Provide the [x, y] coordinate of the cell's center where the given text is located.  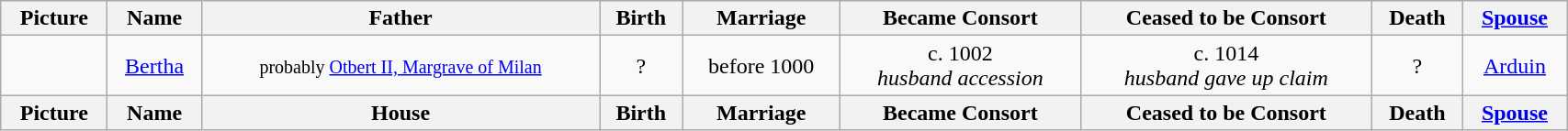
House [400, 113]
Bertha [154, 66]
before 1000 [761, 66]
c. 1014husband gave up claim [1226, 66]
probably Otbert II, Margrave of Milan [400, 66]
Father [400, 18]
c. 1002husband accession [961, 66]
Arduin [1514, 66]
